Output the (x, y) coordinate of the center of the cell containing the given text.  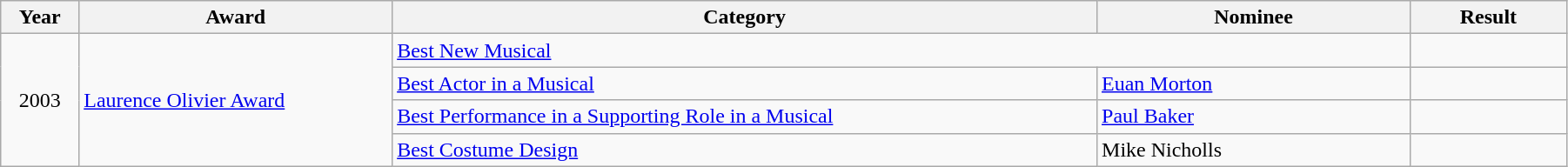
Category (745, 17)
Laurence Olivier Award (236, 100)
Nominee (1254, 17)
2003 (40, 100)
Best New Musical (901, 50)
Result (1488, 17)
Best Actor in a Musical (745, 83)
Best Performance in a Supporting Role in a Musical (745, 117)
Best Costume Design (745, 150)
Mike Nicholls (1254, 150)
Paul Baker (1254, 117)
Award (236, 17)
Euan Morton (1254, 83)
Year (40, 17)
